Provide the (x, y) coordinate of the cell's center where the given text is located.  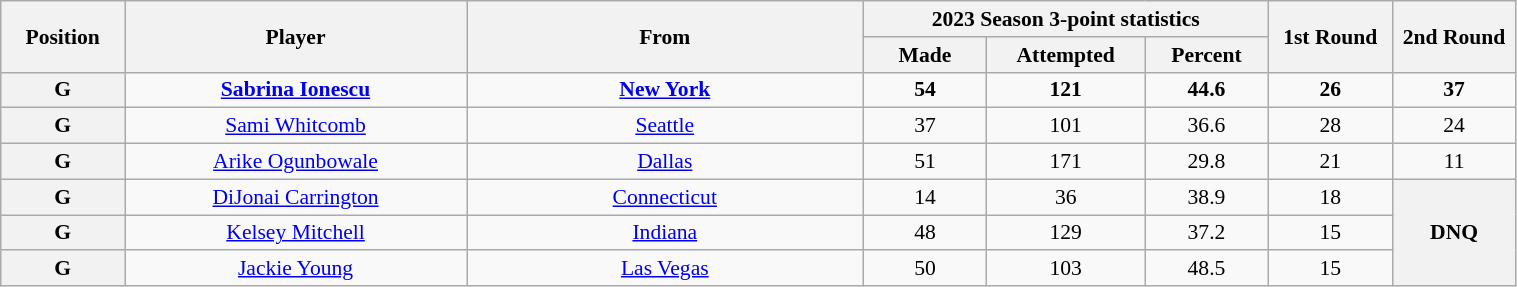
From (666, 36)
24 (1454, 126)
Sami Whitcomb (296, 126)
Dallas (666, 162)
Player (296, 36)
36.6 (1207, 126)
48 (925, 233)
Jackie Young (296, 269)
26 (1330, 90)
Arike Ogunbowale (296, 162)
14 (925, 197)
38.9 (1207, 197)
29.8 (1207, 162)
44.6 (1207, 90)
28 (1330, 126)
New York (666, 90)
1st Round (1330, 36)
101 (1066, 126)
11 (1454, 162)
DiJonai Carrington (296, 197)
37.2 (1207, 233)
48.5 (1207, 269)
Sabrina Ionescu (296, 90)
Seattle (666, 126)
Kelsey Mitchell (296, 233)
Las Vegas (666, 269)
54 (925, 90)
Connecticut (666, 197)
Indiana (666, 233)
18 (1330, 197)
121 (1066, 90)
2023 Season 3-point statistics (1066, 19)
36 (1066, 197)
Percent (1207, 55)
21 (1330, 162)
50 (925, 269)
171 (1066, 162)
DNQ (1454, 232)
2nd Round (1454, 36)
Attempted (1066, 55)
Made (925, 55)
Position (63, 36)
103 (1066, 269)
51 (925, 162)
129 (1066, 233)
